Identify which cell holds the provided text, then report its [x, y] central coordinate. 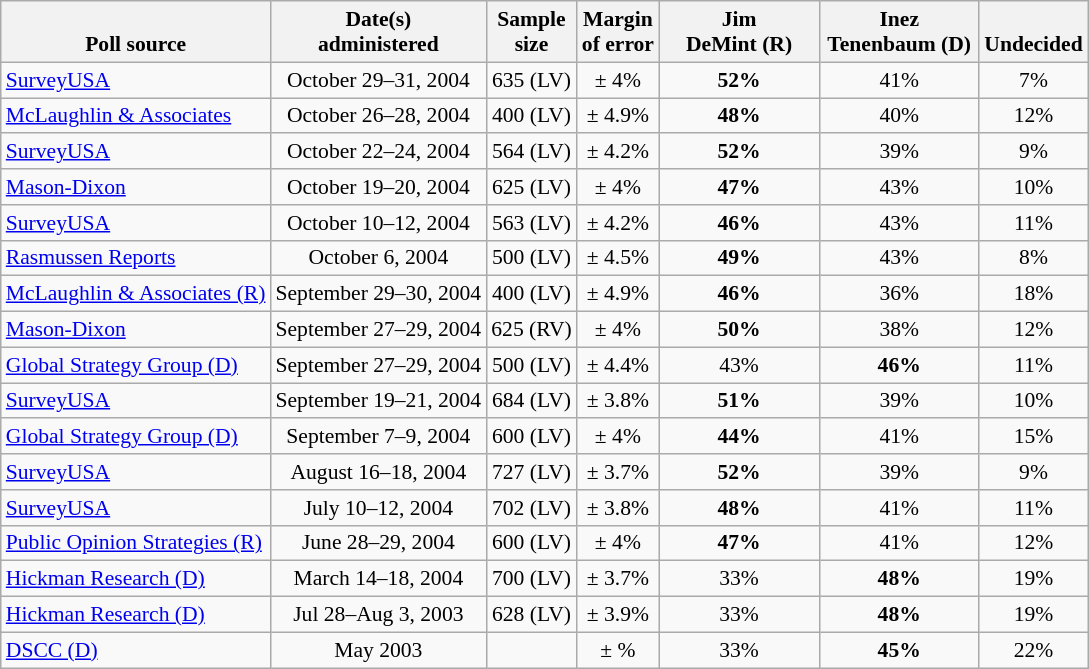
Undecided [1033, 32]
± 4.4% [618, 365]
July 10–12, 2004 [378, 508]
May 2003 [378, 650]
October 22–24, 2004 [378, 152]
August 16–18, 2004 [378, 472]
October 6, 2004 [378, 258]
563 (LV) [532, 223]
October 26–28, 2004 [378, 116]
± % [618, 650]
Public Opinion Strategies (R) [136, 543]
564 (LV) [532, 152]
702 (LV) [532, 508]
InezTenenbaum (D) [899, 32]
September 29–30, 2004 [378, 294]
635 (LV) [532, 80]
September 7–9, 2004 [378, 437]
15% [1033, 437]
625 (RV) [532, 330]
October 19–20, 2004 [378, 187]
Poll source [136, 32]
628 (LV) [532, 615]
684 (LV) [532, 401]
51% [739, 401]
October 10–12, 2004 [378, 223]
44% [739, 437]
September 19–21, 2004 [378, 401]
700 (LV) [532, 579]
625 (LV) [532, 187]
40% [899, 116]
McLaughlin & Associates [136, 116]
8% [1033, 258]
727 (LV) [532, 472]
DSCC (D) [136, 650]
Marginof error [618, 32]
JimDeMint (R) [739, 32]
50% [739, 330]
45% [899, 650]
Samplesize [532, 32]
March 14–18, 2004 [378, 579]
October 29–31, 2004 [378, 80]
38% [899, 330]
Date(s)administered [378, 32]
Jul 28–Aug 3, 2003 [378, 615]
± 3.9% [618, 615]
22% [1033, 650]
18% [1033, 294]
7% [1033, 80]
McLaughlin & Associates (R) [136, 294]
± 4.5% [618, 258]
36% [899, 294]
Rasmussen Reports [136, 258]
49% [739, 258]
June 28–29, 2004 [378, 543]
